Return the (X, Y) coordinate for the center point of the cell that contains the specified text.  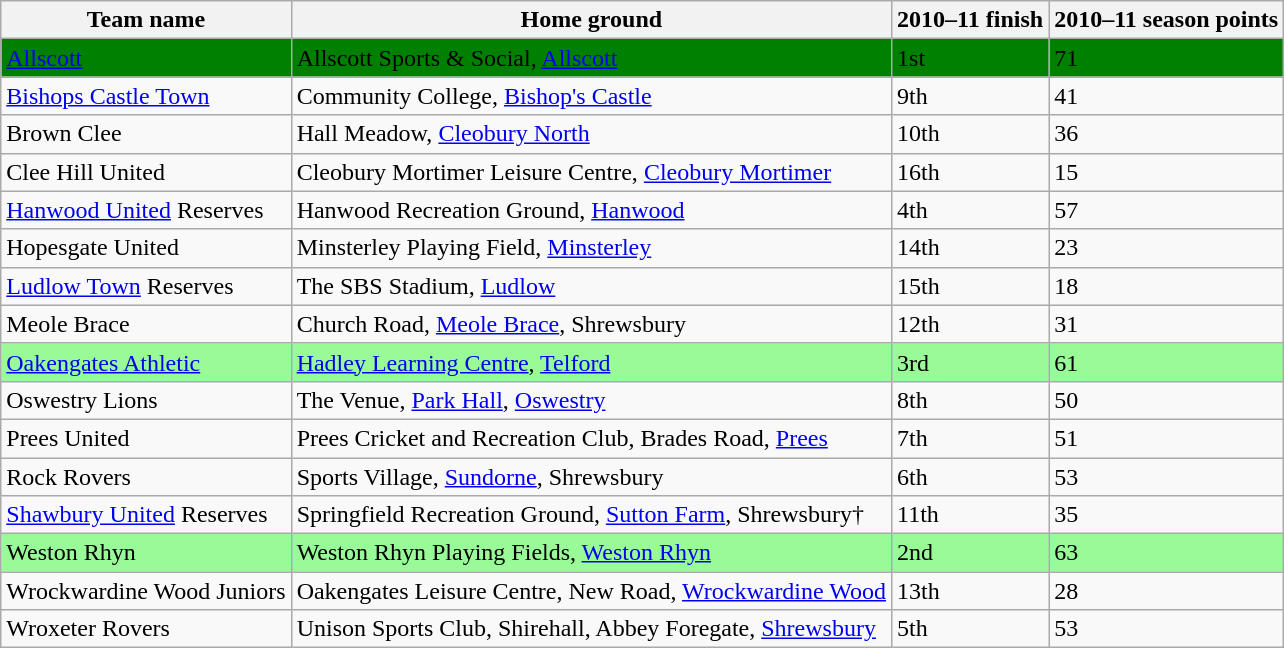
Prees United (146, 438)
Sports Village, Sundorne, Shrewsbury (591, 477)
8th (970, 400)
61 (1166, 362)
16th (970, 172)
Hadley Learning Centre, Telford (591, 362)
2010–11 finish (970, 20)
36 (1166, 134)
2010–11 season points (1166, 20)
Hanwood United Reserves (146, 210)
Home ground (591, 20)
Bishops Castle Town (146, 96)
Allscott Sports & Social, Allscott (591, 58)
6th (970, 477)
3rd (970, 362)
Clee Hill United (146, 172)
Ludlow Town Reserves (146, 286)
The SBS Stadium, Ludlow (591, 286)
Hanwood Recreation Ground, Hanwood (591, 210)
41 (1166, 96)
Hall Meadow, Cleobury North (591, 134)
7th (970, 438)
Team name (146, 20)
Weston Rhyn (146, 553)
23 (1166, 248)
14th (970, 248)
12th (970, 324)
5th (970, 629)
18 (1166, 286)
15th (970, 286)
Cleobury Mortimer Leisure Centre, Cleobury Mortimer (591, 172)
57 (1166, 210)
Church Road, Meole Brace, Shrewsbury (591, 324)
Wrockwardine Wood Juniors (146, 591)
15 (1166, 172)
Community College, Bishop's Castle (591, 96)
10th (970, 134)
63 (1166, 553)
Shawbury United Reserves (146, 515)
Allscott (146, 58)
31 (1166, 324)
Oakengates Athletic (146, 362)
Wroxeter Rovers (146, 629)
Oswestry Lions (146, 400)
Weston Rhyn Playing Fields, Weston Rhyn (591, 553)
Unison Sports Club, Shirehall, Abbey Foregate, Shrewsbury (591, 629)
2nd (970, 553)
71 (1166, 58)
Brown Clee (146, 134)
The Venue, Park Hall, Oswestry (591, 400)
Hopesgate United (146, 248)
13th (970, 591)
Meole Brace (146, 324)
28 (1166, 591)
Minsterley Playing Field, Minsterley (591, 248)
Springfield Recreation Ground, Sutton Farm, Shrewsbury† (591, 515)
51 (1166, 438)
9th (970, 96)
50 (1166, 400)
Prees Cricket and Recreation Club, Brades Road, Prees (591, 438)
Oakengates Leisure Centre, New Road, Wrockwardine Wood (591, 591)
11th (970, 515)
Rock Rovers (146, 477)
1st (970, 58)
4th (970, 210)
35 (1166, 515)
